For the text-containing cell, return its midpoint in [X, Y] coordinate format. 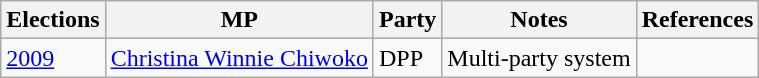
2009 [53, 58]
Party [407, 20]
DPP [407, 58]
Notes [539, 20]
Elections [53, 20]
References [698, 20]
Multi-party system [539, 58]
Christina Winnie Chiwoko [239, 58]
MP [239, 20]
